Return the (x, y) coordinate for the center point of the cell that contains the specified text.  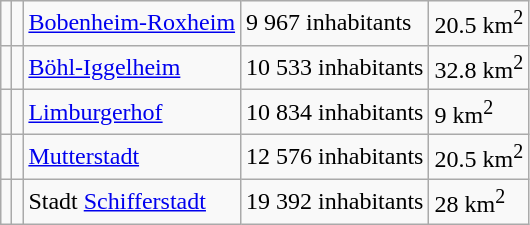
10 533 inhabitants (335, 68)
12 576 inhabitants (335, 156)
9 967 inhabitants (335, 24)
Böhl-Iggelheim (132, 68)
32.8 km2 (479, 68)
10 834 inhabitants (335, 112)
9 km2 (479, 112)
Stadt Schifferstadt (132, 202)
Limburgerhof (132, 112)
28 km2 (479, 202)
19 392 inhabitants (335, 202)
Mutterstadt (132, 156)
Bobenheim-Roxheim (132, 24)
